Provide the [x, y] coordinate of the cell's center where the given text is located.  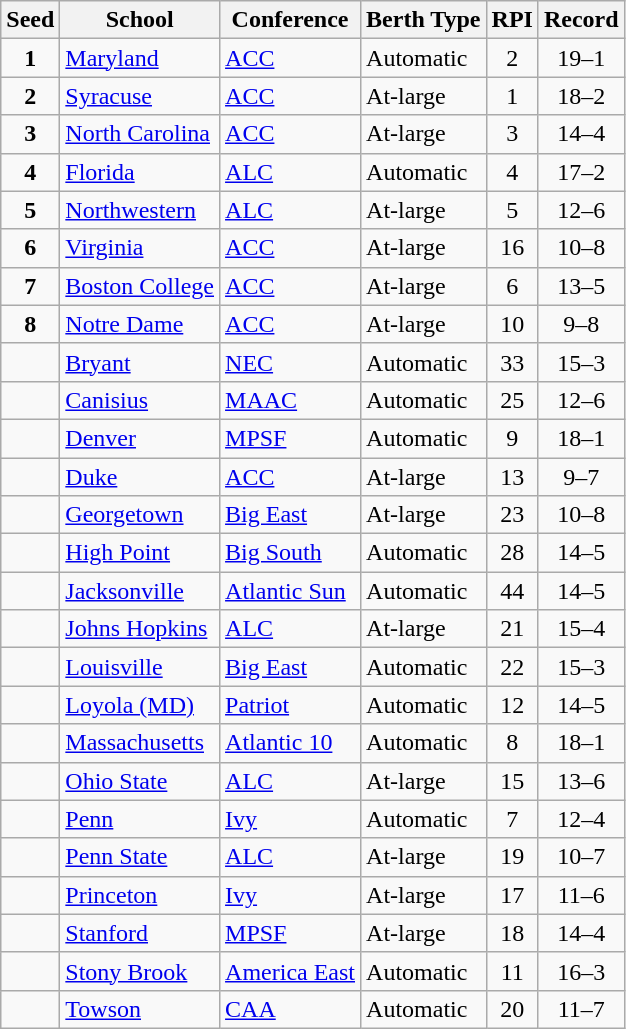
Atlantic Sun [290, 591]
13–5 [581, 286]
Johns Hopkins [140, 629]
High Point [140, 553]
Northwestern [140, 210]
Louisville [140, 667]
33 [512, 362]
13–6 [581, 781]
11–6 [581, 895]
Towson [140, 1009]
28 [512, 553]
Boston College [140, 286]
Denver [140, 438]
9–7 [581, 477]
Canisius [140, 400]
Maryland [140, 58]
17 [512, 895]
Ohio State [140, 781]
16 [512, 248]
18 [512, 933]
19–1 [581, 58]
Penn State [140, 857]
23 [512, 515]
Atlantic 10 [290, 743]
11 [512, 971]
12 [512, 705]
Duke [140, 477]
NEC [290, 362]
Conference [290, 20]
America East [290, 971]
School [140, 20]
Princeton [140, 895]
MAAC [290, 400]
25 [512, 400]
Patriot [290, 705]
10–7 [581, 857]
10 [512, 324]
Loyola (MD) [140, 705]
13 [512, 477]
Georgetown [140, 515]
North Carolina [140, 134]
15–4 [581, 629]
19 [512, 857]
Syracuse [140, 96]
Seed [30, 20]
Florida [140, 172]
Berth Type [424, 20]
Notre Dame [140, 324]
18–2 [581, 96]
CAA [290, 1009]
15 [512, 781]
20 [512, 1009]
Stony Brook [140, 971]
Record [581, 20]
9–8 [581, 324]
Stanford [140, 933]
Bryant [140, 362]
RPI [512, 20]
11–7 [581, 1009]
9 [512, 438]
17–2 [581, 172]
12–4 [581, 819]
44 [512, 591]
Penn [140, 819]
21 [512, 629]
16–3 [581, 971]
Virginia [140, 248]
Massachusetts [140, 743]
22 [512, 667]
Jacksonville [140, 591]
Big South [290, 553]
